Locate the cell with the specified text and output its [x, y] center coordinate. 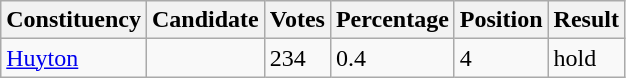
Percentage [392, 20]
Candidate [205, 20]
0.4 [392, 58]
Constituency [74, 20]
234 [297, 58]
Position [501, 20]
Huyton [74, 58]
4 [501, 58]
hold [586, 58]
Result [586, 20]
Votes [297, 20]
